Find where the given text appears and provide that cell's center as [x, y] coordinate. 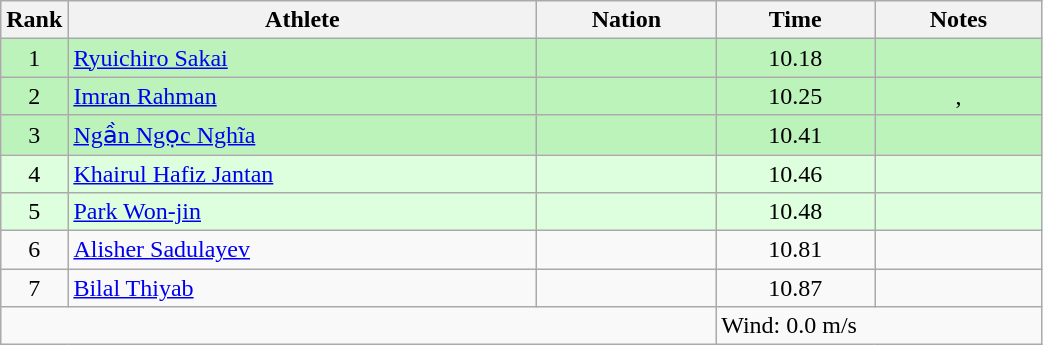
, [958, 96]
Ryuichiro Sakai [302, 58]
Park Won-jin [302, 212]
3 [34, 135]
Notes [958, 20]
Bilal Thiyab [302, 288]
10.18 [796, 58]
Wind: 0.0 m/s [879, 326]
Nation [626, 20]
10.48 [796, 212]
10.87 [796, 288]
Athlete [302, 20]
10.81 [796, 250]
Imran Rahman [302, 96]
4 [34, 173]
10.46 [796, 173]
7 [34, 288]
Alisher Sadulayev [302, 250]
10.41 [796, 135]
Rank [34, 20]
6 [34, 250]
Ngần Ngọc Nghĩa [302, 135]
2 [34, 96]
1 [34, 58]
Khairul Hafiz Jantan [302, 173]
Time [796, 20]
10.25 [796, 96]
5 [34, 212]
